For the text-containing cell, return its midpoint in [x, y] coordinate format. 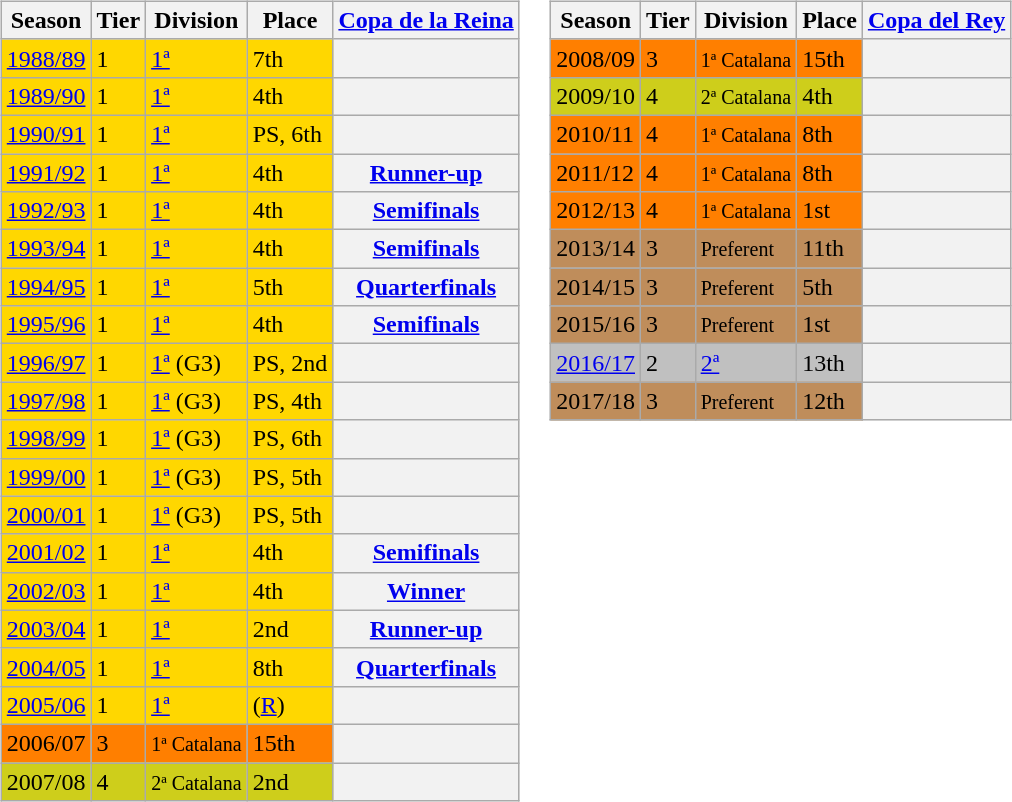
2013/14 [596, 249]
2011/12 [596, 173]
2015/16 [596, 325]
1999/00 [46, 477]
2005/06 [46, 705]
2014/15 [596, 287]
11th [830, 249]
2008/09 [596, 58]
2012/13 [596, 211]
1993/94 [46, 249]
PS, 2nd [290, 363]
2004/05 [46, 667]
PS, 4th [290, 401]
1989/90 [46, 96]
Copa del Rey [936, 20]
2002/03 [46, 591]
1997/98 [46, 401]
2003/04 [46, 629]
1994/95 [46, 287]
Copa de la Reina [426, 20]
7th [290, 58]
1995/96 [46, 325]
2000/01 [46, 515]
1991/92 [46, 173]
12th [830, 401]
2016/17 [596, 363]
1990/91 [46, 134]
2ª [746, 363]
13th [830, 363]
1992/93 [46, 211]
2001/02 [46, 553]
2007/08 [46, 781]
(R) [290, 705]
2 [668, 363]
Winner [426, 591]
2009/10 [596, 96]
1988/89 [46, 58]
2006/07 [46, 743]
2010/11 [596, 134]
1996/97 [46, 363]
2017/18 [596, 401]
1998/99 [46, 439]
